From the cell containing the given text, extract its center point as [x, y] coordinate. 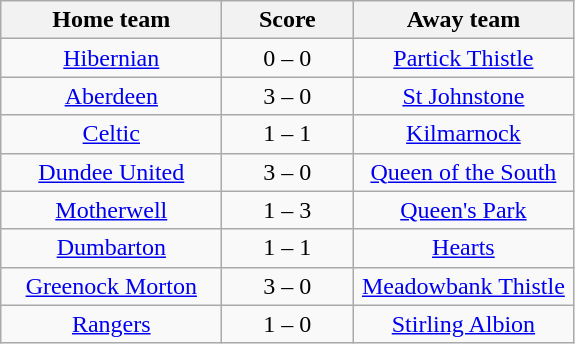
Partick Thistle [464, 58]
Score [288, 20]
Hibernian [112, 58]
St Johnstone [464, 96]
Meadowbank Thistle [464, 286]
Away team [464, 20]
Greenock Morton [112, 286]
Queen of the South [464, 172]
Motherwell [112, 210]
0 – 0 [288, 58]
Kilmarnock [464, 134]
Hearts [464, 248]
Dundee United [112, 172]
Rangers [112, 324]
Stirling Albion [464, 324]
Aberdeen [112, 96]
1 – 0 [288, 324]
Home team [112, 20]
Dumbarton [112, 248]
Queen's Park [464, 210]
Celtic [112, 134]
1 – 3 [288, 210]
